Output the (X, Y) coordinate of the center of the cell containing the given text.  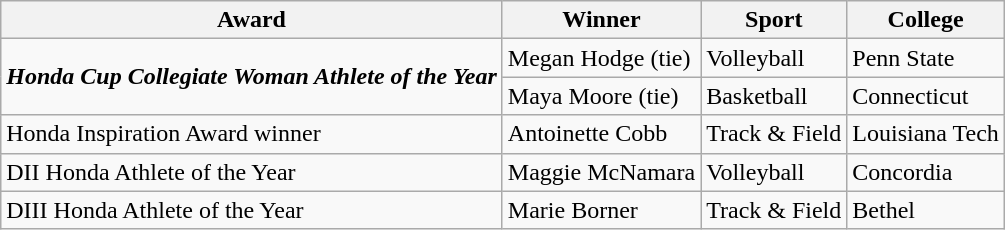
Penn State (926, 58)
Honda Inspiration Award winner (252, 134)
Marie Borner (601, 210)
DII Honda Athlete of the Year (252, 172)
Honda Cup Collegiate Woman Athlete of the Year (252, 77)
Maggie McNamara (601, 172)
DIII Honda Athlete of the Year (252, 210)
Louisiana Tech (926, 134)
Sport (774, 20)
Maya Moore (tie) (601, 96)
Basketball (774, 96)
College (926, 20)
Concordia (926, 172)
Winner (601, 20)
Bethel (926, 210)
Megan Hodge (tie) (601, 58)
Award (252, 20)
Antoinette Cobb (601, 134)
Connecticut (926, 96)
